Identify which cell holds the provided text, then report its [x, y] central coordinate. 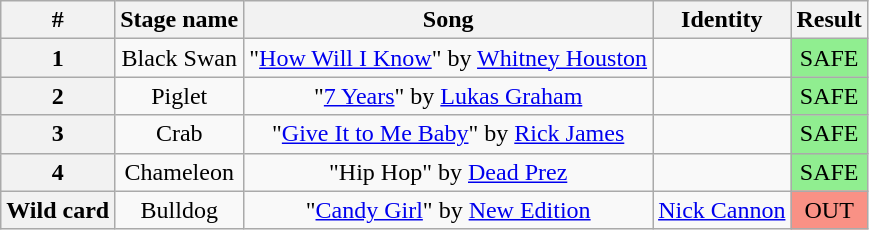
3 [58, 134]
1 [58, 58]
Wild card [58, 210]
Identity [722, 20]
"Hip Hop" by Dead Prez [448, 172]
Song [448, 20]
2 [58, 96]
OUT [829, 210]
Stage name [180, 20]
Piglet [180, 96]
4 [58, 172]
Black Swan [180, 58]
Nick Cannon [722, 210]
Result [829, 20]
"7 Years" by Lukas Graham [448, 96]
Bulldog [180, 210]
"How Will I Know" by Whitney Houston [448, 58]
Crab [180, 134]
"Candy Girl" by New Edition [448, 210]
"Give It to Me Baby" by Rick James [448, 134]
# [58, 20]
Chameleon [180, 172]
